Determine the (x, y) coordinate at the center of the cell enclosing the given text.  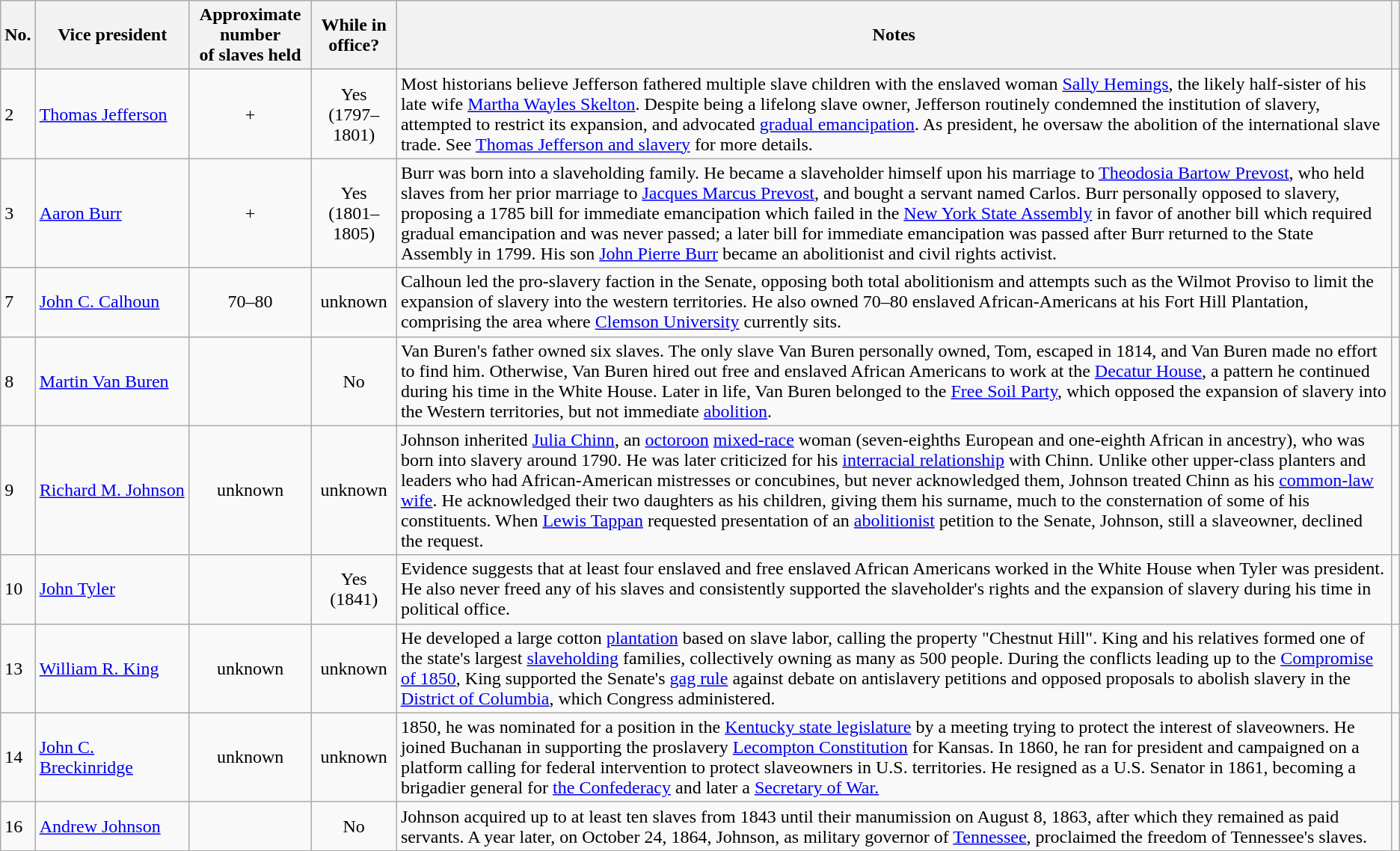
Yes (1841) (354, 589)
John C. Breckinridge (112, 757)
John C. Calhoun (112, 302)
John Tyler (112, 589)
Andrew Johnson (112, 826)
William R. King (112, 669)
Vice president (112, 35)
Richard M. Johnson (112, 491)
13 (18, 669)
3 (18, 213)
No. (18, 35)
Notes (894, 35)
Approximate numberof slaves held (250, 35)
Yes (1801–1805) (354, 213)
Yes (1797–1801) (354, 114)
10 (18, 589)
Aaron Burr (112, 213)
9 (18, 491)
70–80 (250, 302)
14 (18, 757)
Martin Van Buren (112, 381)
2 (18, 114)
8 (18, 381)
7 (18, 302)
16 (18, 826)
Thomas Jefferson (112, 114)
While in office? (354, 35)
